Locate the cell with the specified text and output its (X, Y) center coordinate. 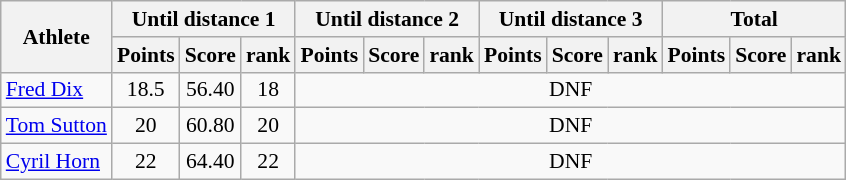
Until distance 1 (204, 19)
Total (754, 19)
Until distance 3 (571, 19)
60.80 (210, 126)
18 (268, 90)
Tom Sutton (56, 126)
Until distance 2 (387, 19)
Cyril Horn (56, 162)
64.40 (210, 162)
56.40 (210, 90)
18.5 (146, 90)
Fred Dix (56, 90)
Athlete (56, 36)
